Search for the cell housing the specified text and yield its [x, y] center coordinate. 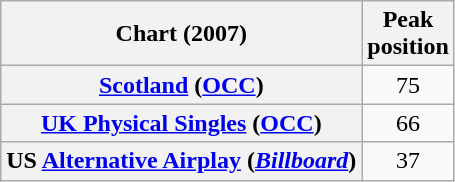
66 [408, 123]
Peakposition [408, 34]
Chart (2007) [182, 34]
75 [408, 85]
Scotland (OCC) [182, 85]
US Alternative Airplay (Billboard) [182, 161]
UK Physical Singles (OCC) [182, 123]
37 [408, 161]
